Return (x, y) of the center of cell containing provided text 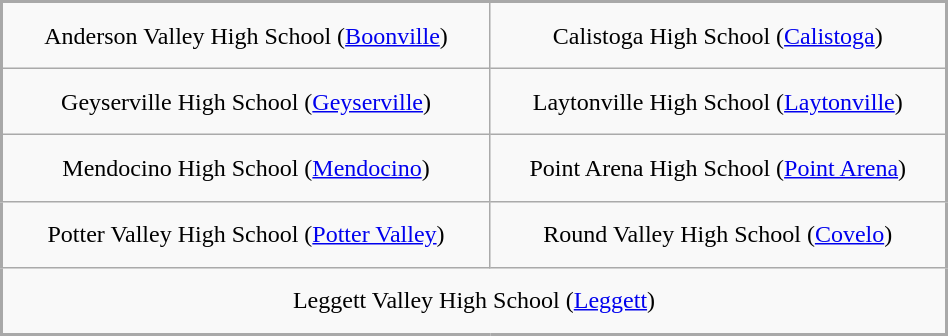
Laytonville High School (Laytonville) (718, 102)
Geyserville High School (Geyserville) (246, 102)
Leggett Valley High School (Leggett) (474, 300)
Anderson Valley High School (Boonville) (246, 36)
Mendocino High School (Mendocino) (246, 168)
Calistoga High School (Calistoga) (718, 36)
Point Arena High School (Point Arena) (718, 168)
Potter Valley High School (Potter Valley) (246, 234)
Round Valley High School (Covelo) (718, 234)
